For the text-containing cell, return its midpoint in [X, Y] coordinate format. 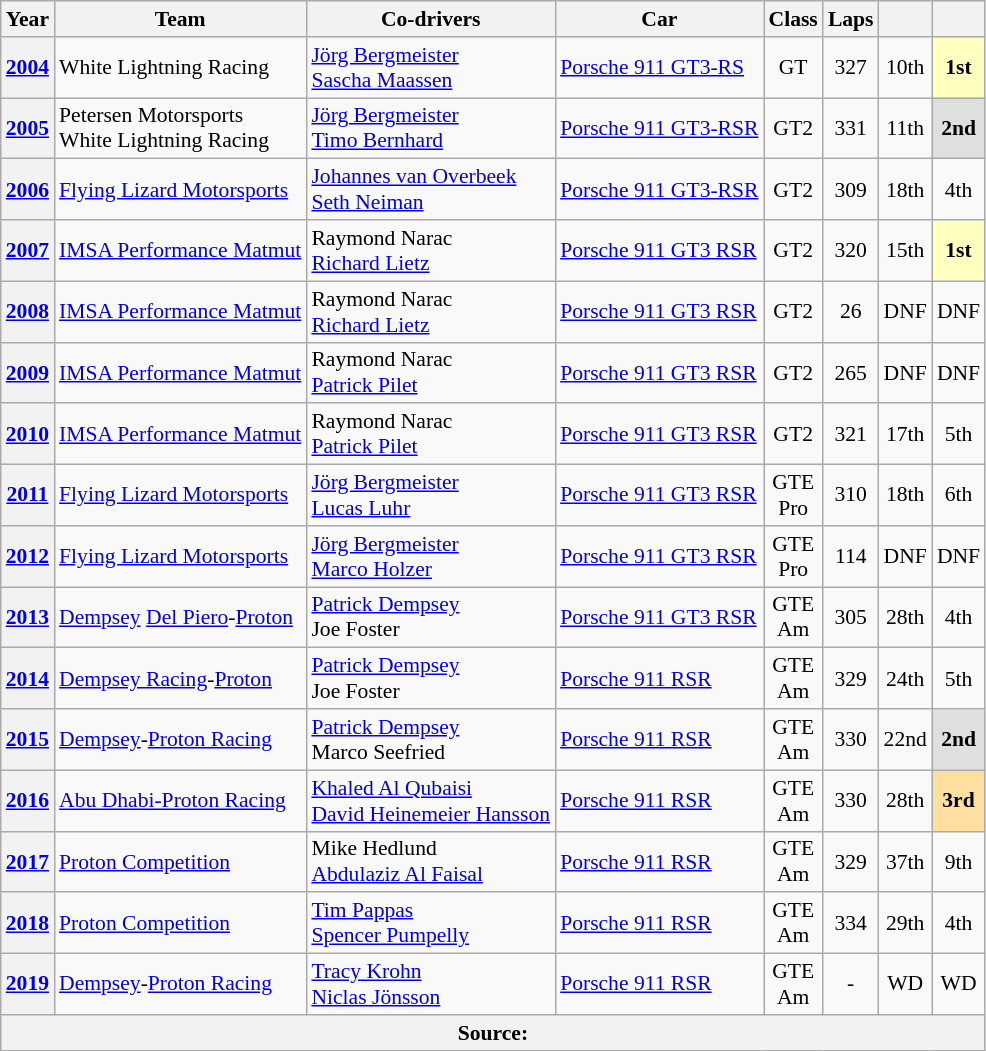
Mike Hedlund Abdulaziz Al Faisal [430, 862]
Dempsey Del Piero-Proton [180, 618]
2014 [28, 678]
15th [906, 250]
Car [659, 19]
Source: [493, 1033]
Co-drivers [430, 19]
Jörg Bergmeister Lucas Luhr [430, 496]
2010 [28, 434]
9th [958, 862]
2012 [28, 556]
Year [28, 19]
305 [851, 618]
2018 [28, 924]
334 [851, 924]
331 [851, 128]
Dempsey Racing-Proton [180, 678]
- [851, 984]
Petersen Motorsports White Lightning Racing [180, 128]
327 [851, 68]
2017 [28, 862]
2013 [28, 618]
2011 [28, 496]
Tracy Krohn Niclas Jönsson [430, 984]
Patrick Dempsey Marco Seefried [430, 740]
321 [851, 434]
265 [851, 372]
Jörg Bergmeister Sascha Maassen [430, 68]
22nd [906, 740]
Team [180, 19]
2015 [28, 740]
11th [906, 128]
2008 [28, 312]
320 [851, 250]
Johannes van Overbeek Seth Neiman [430, 190]
17th [906, 434]
24th [906, 678]
Class [794, 19]
29th [906, 924]
309 [851, 190]
6th [958, 496]
26 [851, 312]
2006 [28, 190]
2016 [28, 800]
Porsche 911 GT3-RS [659, 68]
37th [906, 862]
Khaled Al Qubaisi David Heinemeier Hansson [430, 800]
2009 [28, 372]
2007 [28, 250]
2004 [28, 68]
114 [851, 556]
3rd [958, 800]
Jörg Bergmeister Marco Holzer [430, 556]
2019 [28, 984]
Tim Pappas Spencer Pumpelly [430, 924]
10th [906, 68]
Abu Dhabi-Proton Racing [180, 800]
GT [794, 68]
310 [851, 496]
Laps [851, 19]
Jörg Bergmeister Timo Bernhard [430, 128]
2005 [28, 128]
White Lightning Racing [180, 68]
